Return the (x, y) coordinate for the center point of the cell that contains the specified text.  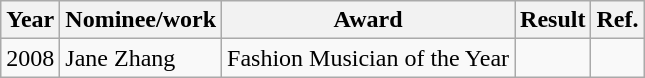
Ref. (618, 20)
Jane Zhang (141, 58)
Award (368, 20)
Result (553, 20)
Year (30, 20)
Nominee/work (141, 20)
Fashion Musician of the Year (368, 58)
2008 (30, 58)
